Output the (X, Y) coordinate of the center of the cell containing the given text.  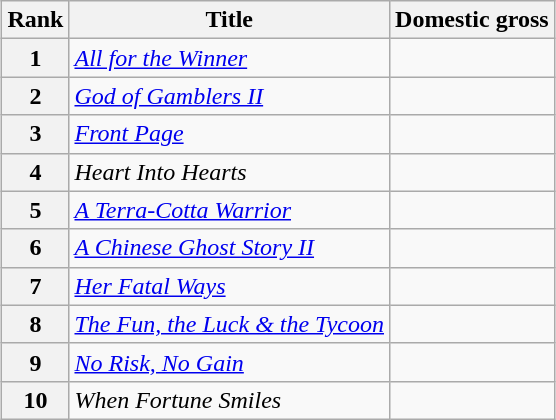
3 (36, 134)
1 (36, 58)
5 (36, 210)
God of Gamblers II (230, 96)
9 (36, 362)
8 (36, 324)
A Chinese Ghost Story II (230, 248)
All for the Winner (230, 58)
Domestic gross (472, 20)
Rank (36, 20)
2 (36, 96)
When Fortune Smiles (230, 400)
No Risk, No Gain (230, 362)
Heart Into Hearts (230, 172)
The Fun, the Luck & the Tycoon (230, 324)
Front Page (230, 134)
4 (36, 172)
A Terra-Cotta Warrior (230, 210)
7 (36, 286)
6 (36, 248)
Title (230, 20)
Her Fatal Ways (230, 286)
10 (36, 400)
